Return the (X, Y) coordinate for the center point of the cell that contains the specified text.  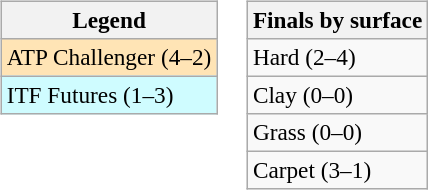
Carpet (3–1) (337, 171)
Hard (2–4) (337, 57)
Clay (0–0) (337, 95)
ATP Challenger (4–2) (108, 57)
Finals by surface (337, 20)
Legend (108, 20)
Grass (0–0) (337, 133)
ITF Futures (1–3) (108, 95)
